Scan for the cell matching the given text and deliver its (x, y) coordinate at center. 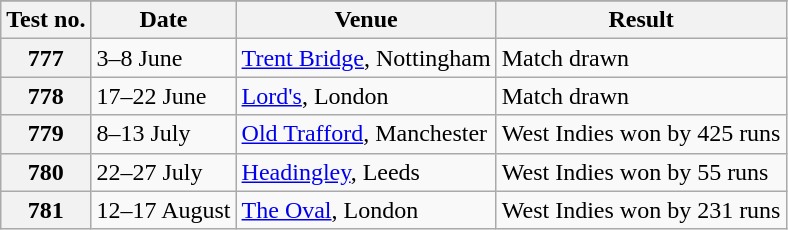
Date (164, 20)
Venue (366, 20)
17–22 June (164, 96)
West Indies won by 425 runs (641, 134)
8–13 July (164, 134)
Result (641, 20)
Trent Bridge, Nottingham (366, 58)
Headingley, Leeds (366, 172)
Lord's, London (366, 96)
Test no. (46, 20)
West Indies won by 231 runs (641, 210)
779 (46, 134)
778 (46, 96)
780 (46, 172)
3–8 June (164, 58)
West Indies won by 55 runs (641, 172)
22–27 July (164, 172)
777 (46, 58)
12–17 August (164, 210)
Old Trafford, Manchester (366, 134)
781 (46, 210)
The Oval, London (366, 210)
